Return the (x, y) coordinate for the center point of the cell that contains the specified text.  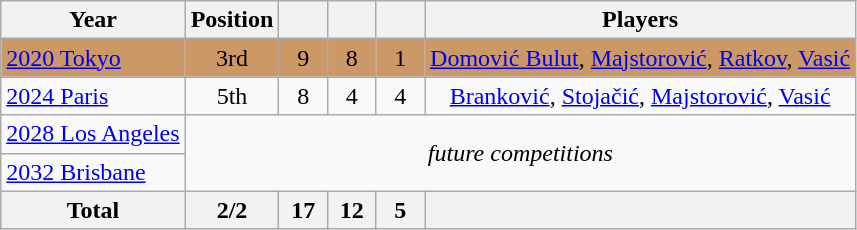
Players (640, 20)
1 (400, 58)
5 (400, 210)
Year (93, 20)
future competitions (520, 153)
2020 Tokyo (93, 58)
2024 Paris (93, 96)
Position (232, 20)
5th (232, 96)
17 (304, 210)
3rd (232, 58)
Branković, Stojačić, Majstorović, Vasić (640, 96)
Domović Bulut, Majstorović, Ratkov, Vasić (640, 58)
2028 Los Angeles (93, 134)
12 (352, 210)
Total (93, 210)
2/2 (232, 210)
9 (304, 58)
2032 Brisbane (93, 172)
